Provide the [X, Y] coordinate of the cell's center where the given text is located.  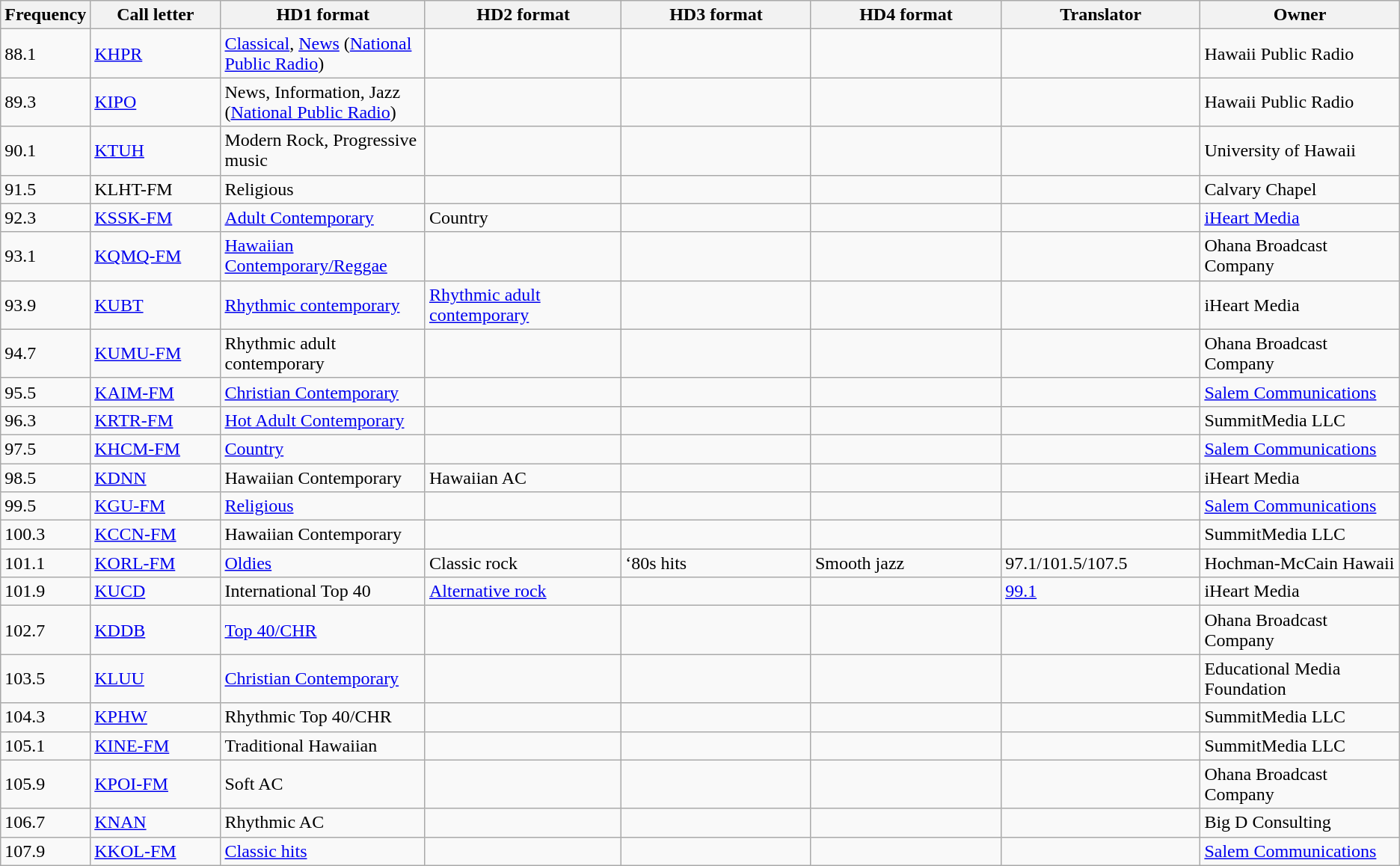
Hawaiian Contemporary/Reggae [323, 256]
KORL-FM [156, 563]
97.5 [46, 449]
Frequency [46, 15]
KQMQ-FM [156, 256]
Modern Rock, Progressive music [323, 151]
Hochman-McCain Hawaii [1300, 563]
90.1 [46, 151]
91.5 [46, 189]
KCCN-FM [156, 535]
KPOI-FM [156, 784]
KTUH [156, 151]
Calvary Chapel [1300, 189]
HD1 format [323, 15]
‘80s hits [716, 563]
KIPO [156, 102]
Hot Adult Contemporary [323, 420]
101.1 [46, 563]
KNAN [156, 823]
KLHT-FM [156, 189]
Rhythmic AC [323, 823]
98.5 [46, 478]
Classic rock [523, 563]
KUCD [156, 592]
Top 40/CHR [323, 630]
KDDB [156, 630]
KPHW [156, 717]
106.7 [46, 823]
University of Hawaii [1300, 151]
Oldies [323, 563]
Alternative rock [523, 592]
Call letter [156, 15]
HD4 format [906, 15]
KAIM-FM [156, 392]
105.9 [46, 784]
93.9 [46, 305]
Classical, News (National Public Radio) [323, 54]
95.5 [46, 392]
99.1 [1101, 592]
KDNN [156, 478]
KGU-FM [156, 506]
HD2 format [523, 15]
Translator [1101, 15]
94.7 [46, 353]
KRTR-FM [156, 420]
Owner [1300, 15]
100.3 [46, 535]
89.3 [46, 102]
KUMU-FM [156, 353]
103.5 [46, 679]
International Top 40 [323, 592]
93.1 [46, 256]
101.9 [46, 592]
HD3 format [716, 15]
88.1 [46, 54]
Rhythmic Top 40/CHR [323, 717]
97.1/101.5/107.5 [1101, 563]
KKOL-FM [156, 851]
96.3 [46, 420]
KUBT [156, 305]
KINE-FM [156, 746]
KLUU [156, 679]
104.3 [46, 717]
105.1 [46, 746]
Adult Contemporary [323, 218]
102.7 [46, 630]
News, Information, Jazz (National Public Radio) [323, 102]
KHPR [156, 54]
Hawaiian AC [523, 478]
107.9 [46, 851]
92.3 [46, 218]
Soft AC [323, 784]
KSSK-FM [156, 218]
99.5 [46, 506]
Big D Consulting [1300, 823]
Traditional Hawaiian [323, 746]
Smooth jazz [906, 563]
Educational Media Foundation [1300, 679]
KHCM-FM [156, 449]
Classic hits [323, 851]
Rhythmic contemporary [323, 305]
